Return (X, Y) of the center of cell containing provided text 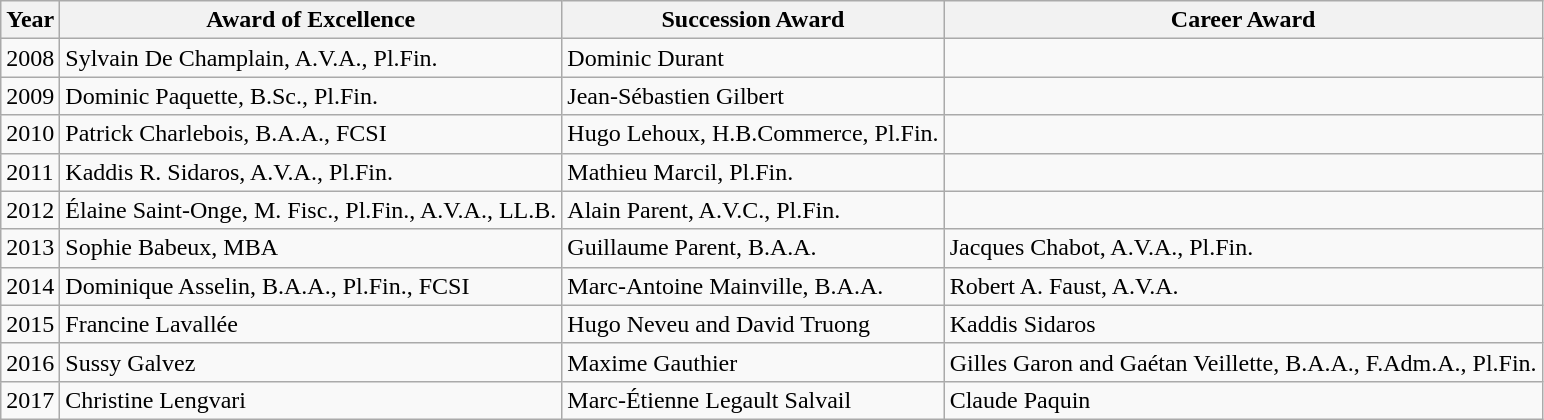
Francine Lavallée (311, 324)
Alain Parent, A.V.C., Pl.Fin. (753, 210)
Guillaume Parent, B.A.A. (753, 248)
2009 (30, 96)
2016 (30, 362)
2017 (30, 400)
2013 (30, 248)
Jacques Chabot, A.V.A., Pl.Fin. (1243, 248)
Sussy Galvez (311, 362)
Award of Excellence (311, 20)
Marc-Antoine Mainville, B.A.A. (753, 286)
Hugo Neveu and David Truong (753, 324)
Dominique Asselin, B.A.A., Pl.Fin., FCSI (311, 286)
Robert A. Faust, A.V.A. (1243, 286)
Sylvain De Champlain, A.V.A., Pl.Fin. (311, 58)
Career Award (1243, 20)
2011 (30, 172)
Dominic Durant (753, 58)
Succession Award (753, 20)
2008 (30, 58)
2012 (30, 210)
Christine Lengvari (311, 400)
Kaddis Sidaros (1243, 324)
Patrick Charlebois, B.A.A., FCSI (311, 134)
Sophie Babeux, MBA (311, 248)
Claude Paquin (1243, 400)
2015 (30, 324)
Élaine Saint-Onge, M. Fisc., Pl.Fin., A.V.A., LL.B. (311, 210)
Marc-Étienne Legault Salvail (753, 400)
Kaddis R. Sidaros, A.V.A., Pl.Fin. (311, 172)
Year (30, 20)
2014 (30, 286)
Mathieu Marcil, Pl.Fin. (753, 172)
Jean-Sébastien Gilbert (753, 96)
Maxime Gauthier (753, 362)
Dominic Paquette, B.Sc., Pl.Fin. (311, 96)
2010 (30, 134)
Hugo Lehoux, H.B.Commerce, Pl.Fin. (753, 134)
Gilles Garon and Gaétan Veillette, B.A.A., F.Adm.A., Pl.Fin. (1243, 362)
